Capture the cell that displays the provided text and extract its (x, y) central coordinate. 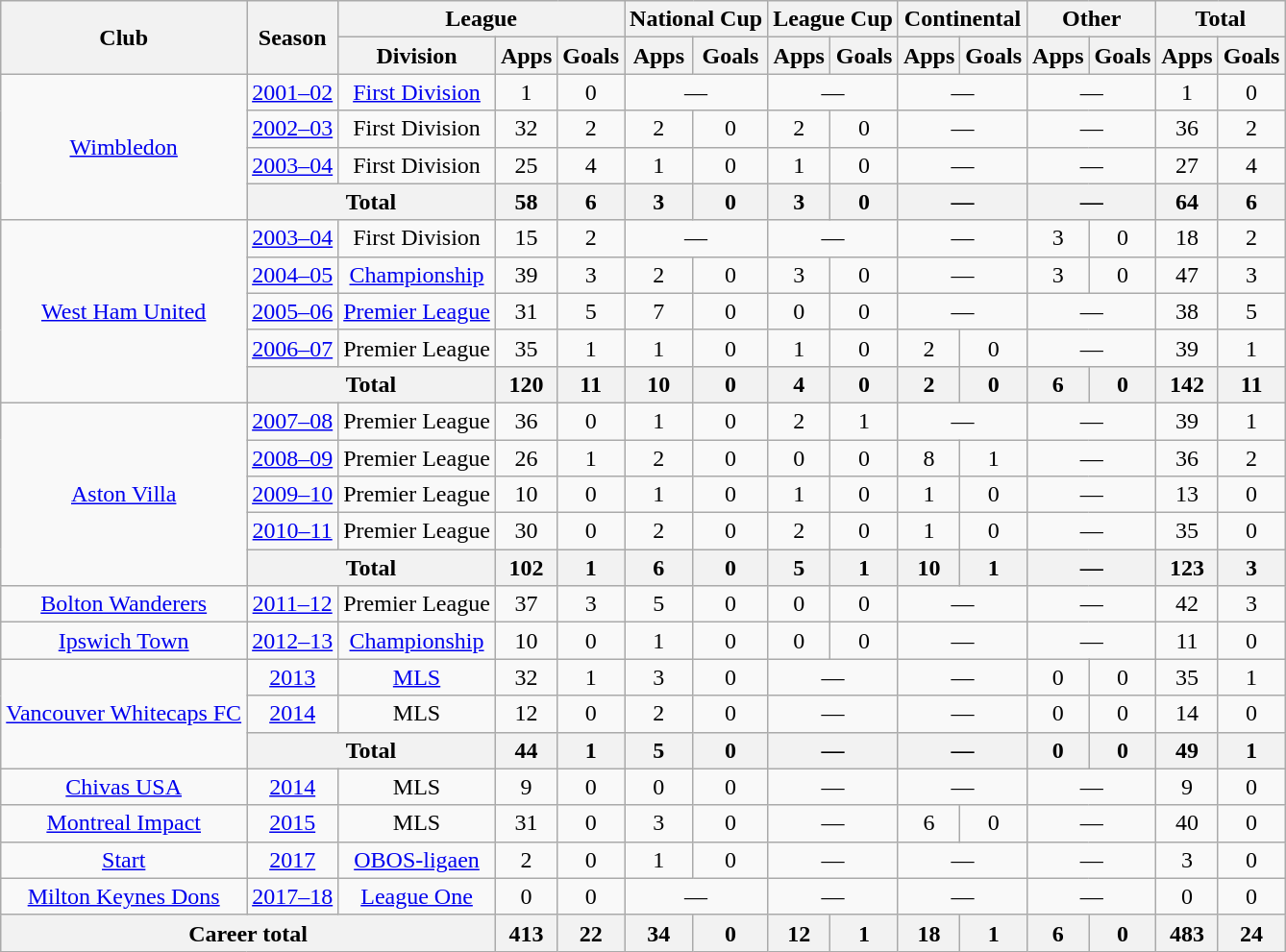
42 (1187, 604)
40 (1187, 823)
2008–09 (292, 458)
38 (1187, 311)
49 (1187, 750)
142 (1187, 384)
2005–06 (292, 311)
Montreal Impact (124, 823)
2017 (292, 860)
2004–05 (292, 275)
123 (1187, 568)
30 (526, 531)
25 (526, 165)
Aston Villa (124, 494)
National Cup (696, 19)
Wimbledon (124, 147)
2011–12 (292, 604)
44 (526, 750)
Start (124, 860)
37 (526, 604)
2015 (292, 823)
26 (526, 458)
14 (1187, 714)
64 (1187, 202)
Chivas USA (124, 787)
OBOS-ligaen (417, 860)
15 (526, 238)
Season (292, 37)
2007–08 (292, 421)
47 (1187, 275)
Other (1092, 19)
2013 (292, 677)
2002–03 (292, 129)
58 (526, 202)
8 (928, 458)
34 (659, 933)
2009–10 (292, 495)
2006–07 (292, 348)
2012–13 (292, 641)
Ipswich Town (124, 641)
Milton Keynes Dons (124, 896)
2010–11 (292, 531)
League Cup (833, 19)
483 (1187, 933)
Division (417, 56)
24 (1251, 933)
413 (526, 933)
7 (659, 311)
27 (1187, 165)
2001–02 (292, 92)
Club (124, 37)
102 (526, 568)
2017–18 (292, 896)
League (482, 19)
Vancouver Whitecaps FC (124, 714)
Bolton Wanderers (124, 604)
West Ham United (124, 311)
13 (1187, 495)
Career total (248, 933)
Continental (962, 19)
22 (591, 933)
League One (417, 896)
120 (526, 384)
